Locate the cell with the specified text and output its (X, Y) center coordinate. 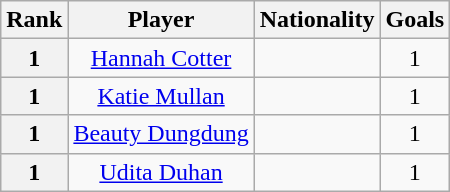
Hannah Cotter (161, 58)
Goals (415, 20)
Katie Mullan (161, 96)
Rank (34, 20)
Udita Duhan (161, 172)
Beauty Dungdung (161, 134)
Nationality (317, 20)
Player (161, 20)
